Locate the cell with the specified text and output its (x, y) center coordinate. 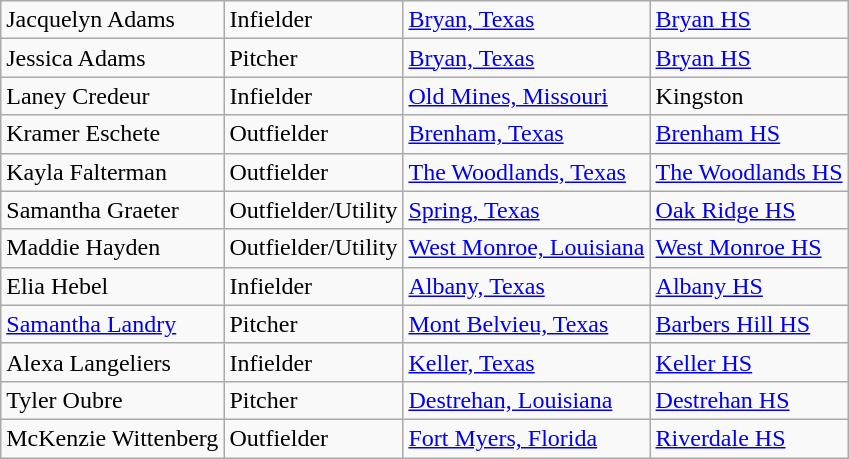
Maddie Hayden (112, 248)
Keller, Texas (526, 362)
McKenzie Wittenberg (112, 438)
Samantha Landry (112, 324)
Destrehan HS (749, 400)
Riverdale HS (749, 438)
Albany, Texas (526, 286)
Kingston (749, 96)
Jacquelyn Adams (112, 20)
Old Mines, Missouri (526, 96)
The Woodlands, Texas (526, 172)
Spring, Texas (526, 210)
Keller HS (749, 362)
Brenham, Texas (526, 134)
Jessica Adams (112, 58)
Kramer Eschete (112, 134)
Brenham HS (749, 134)
Fort Myers, Florida (526, 438)
Barbers Hill HS (749, 324)
Destrehan, Louisiana (526, 400)
Mont Belvieu, Texas (526, 324)
Albany HS (749, 286)
Elia Hebel (112, 286)
West Monroe, Louisiana (526, 248)
Alexa Langeliers (112, 362)
The Woodlands HS (749, 172)
West Monroe HS (749, 248)
Oak Ridge HS (749, 210)
Tyler Oubre (112, 400)
Samantha Graeter (112, 210)
Laney Credeur (112, 96)
Kayla Falterman (112, 172)
